Locate the cell with the specified text and output its [x, y] center coordinate. 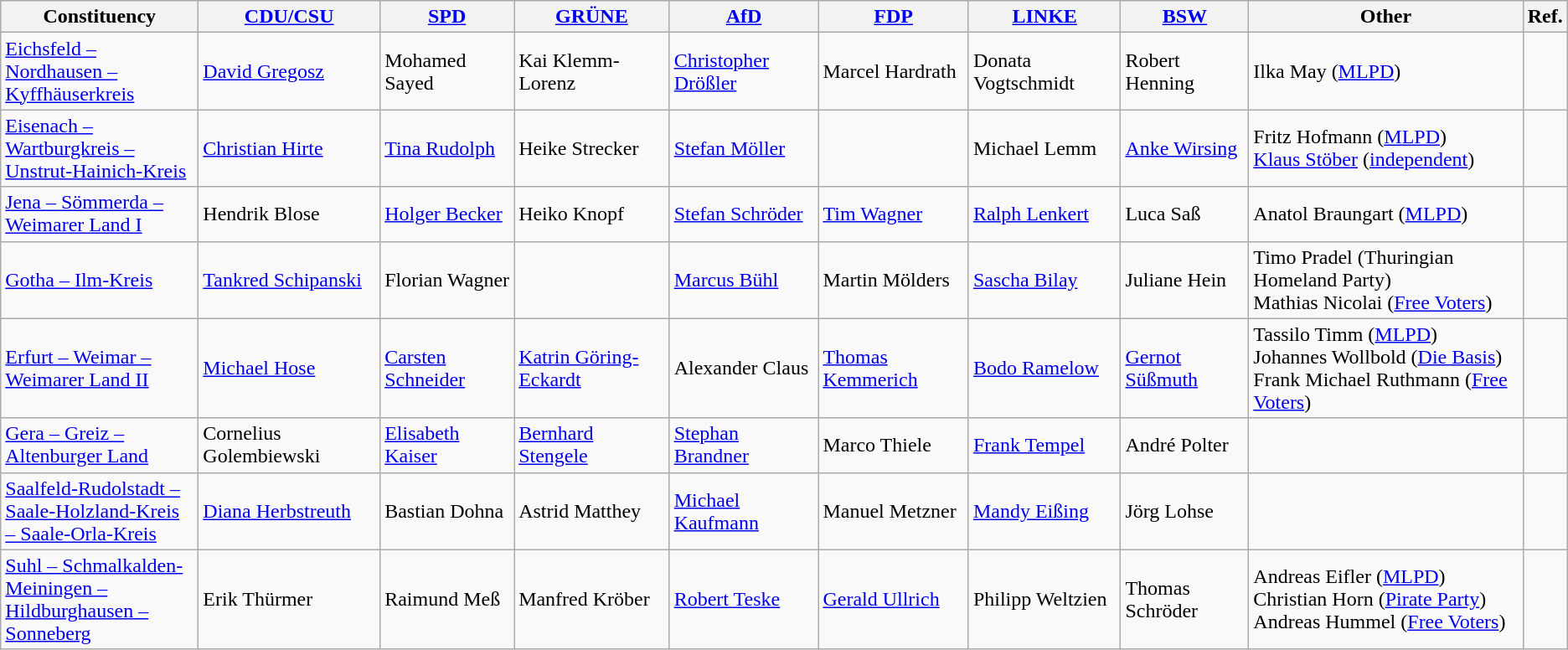
Raimund Meß [447, 600]
Frank Tempel [1044, 446]
Stephan Brandner [744, 446]
Robert Henning [1184, 71]
Cornelius Golembiewski [290, 446]
Gera – Greiz – Altenburger Land [100, 446]
Manfred Kröber [592, 600]
Gernot Süßmuth [1184, 369]
Anke Wirsing [1184, 148]
Saalfeld-Rudolstadt – Saale-Holzland-Kreis – Saale-Orla-Kreis [100, 511]
Constituency [100, 17]
Eisenach – Wartburgkreis – Unstrut-Hainich-Kreis [100, 148]
Donata Vogtschmidt [1044, 71]
Juliane Hein [1184, 280]
Carsten Schneider [447, 369]
Heike Strecker [592, 148]
Stefan Schröder [744, 214]
Thomas Schröder [1184, 600]
Florian Wagner [447, 280]
AfD [744, 17]
Other [1385, 17]
Martin Mölders [894, 280]
Gotha – Ilm-Kreis [100, 280]
Marcus Bühl [744, 280]
Marcel Hardrath [894, 71]
SPD [447, 17]
Sascha Bilay [1044, 280]
Gerald Ullrich [894, 600]
Erik Thürmer [290, 600]
Mandy Eißing [1044, 511]
Erfurt – Weimar – Weimarer Land II [100, 369]
Fritz Hofmann (MLPD)Klaus Stöber (independent) [1385, 148]
Hendrik Blose [290, 214]
Marco Thiele [894, 446]
Heiko Knopf [592, 214]
GRÜNE [592, 17]
Tassilo Timm (MLPD)Johannes Wollbold (Die Basis)Frank Michael Ruthmann (Free Voters) [1385, 369]
Ref. [1545, 17]
Luca Saß [1184, 214]
David Gregosz [290, 71]
Astrid Matthey [592, 511]
Stefan Möller [744, 148]
Robert Teske [744, 600]
Suhl – Schmalkalden-Meiningen – Hildburghausen – Sonneberg [100, 600]
Mohamed Sayed [447, 71]
Anatol Braungart (MLPD) [1385, 214]
Tankred Schipanski [290, 280]
Eichsfeld – Nordhausen – Kyffhäuserkreis [100, 71]
CDU/CSU [290, 17]
LINKE [1044, 17]
FDP [894, 17]
Michael Lemm [1044, 148]
Kai Klemm-Lorenz [592, 71]
Jena – Sömmerda – Weimarer Land I [100, 214]
Diana Herbstreuth [290, 511]
Tina Rudolph [447, 148]
Alexander Claus [744, 369]
Philipp Weltzien [1044, 600]
Bernhard Stengele [592, 446]
Christopher Drößler [744, 71]
Holger Becker [447, 214]
Katrin Göring-Eckardt [592, 369]
Michael Hose [290, 369]
Timo Pradel (Thuringian Homeland Party)Mathias Nicolai (Free Voters) [1385, 280]
Ilka May (MLPD) [1385, 71]
Jörg Lohse [1184, 511]
Andreas Eifler (MLPD)Christian Horn (Pirate Party)Andreas Hummel (Free Voters) [1385, 600]
Manuel Metzner [894, 511]
Michael Kaufmann [744, 511]
BSW [1184, 17]
Tim Wagner [894, 214]
Ralph Lenkert [1044, 214]
Bastian Dohna [447, 511]
André Polter [1184, 446]
Elisabeth Kaiser [447, 446]
Bodo Ramelow [1044, 369]
Christian Hirte [290, 148]
Thomas Kemmerich [894, 369]
